Determine the [X, Y] coordinate at the center of the cell enclosing the given text.  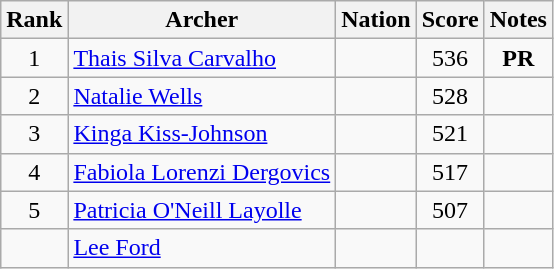
Score [450, 20]
Fabiola Lorenzi Dergovics [202, 172]
5 [34, 210]
1 [34, 58]
Thais Silva Carvalho [202, 58]
Lee Ford [202, 248]
Patricia O'Neill Layolle [202, 210]
PR [518, 58]
521 [450, 134]
528 [450, 96]
4 [34, 172]
2 [34, 96]
Archer [202, 20]
Natalie Wells [202, 96]
Notes [518, 20]
3 [34, 134]
517 [450, 172]
536 [450, 58]
Kinga Kiss-Johnson [202, 134]
Nation [376, 20]
507 [450, 210]
Rank [34, 20]
